For the text-containing cell, return its midpoint in (X, Y) coordinate format. 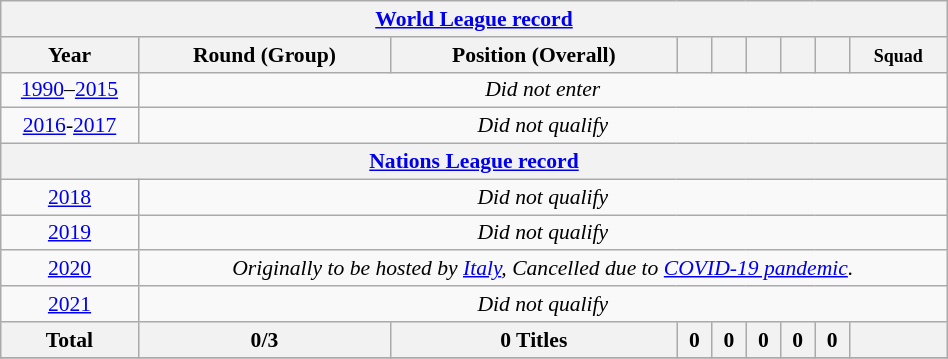
Total (70, 340)
0 Titles (534, 340)
2018 (70, 197)
World League record (474, 19)
0/3 (264, 340)
Year (70, 55)
2016-2017 (70, 126)
Squad (898, 55)
1990–2015 (70, 90)
Round (Group) (264, 55)
Did not enter (542, 90)
Originally to be hosted by Italy, Cancelled due to COVID-19 pandemic. (542, 269)
Nations League record (474, 162)
2020 (70, 269)
2019 (70, 233)
Position (Overall) (534, 55)
2021 (70, 304)
